Capture the cell that displays the provided text and extract its (x, y) central coordinate. 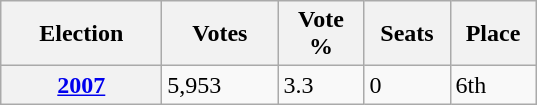
Seats (407, 34)
Election (82, 34)
5,953 (220, 85)
0 (407, 85)
Vote % (321, 34)
Votes (220, 34)
2007 (82, 85)
6th (493, 85)
Place (493, 34)
3.3 (321, 85)
